Identify which cell holds the provided text, then report its [x, y] central coordinate. 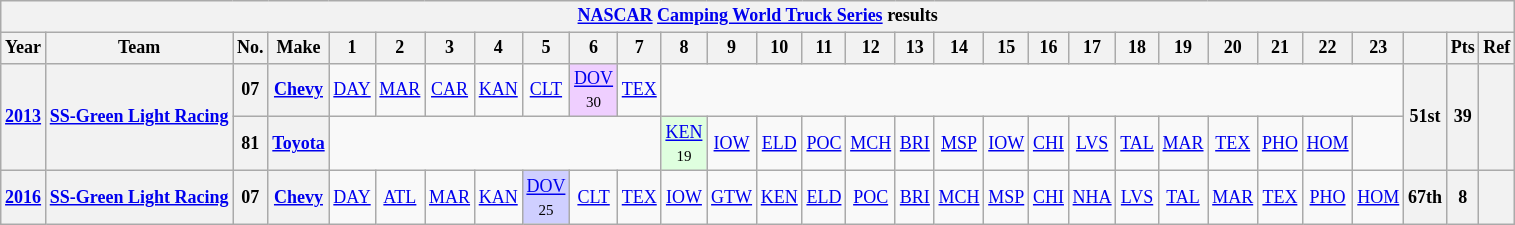
18 [1137, 48]
13 [914, 48]
11 [824, 48]
20 [1233, 48]
Year [24, 48]
81 [250, 144]
23 [1378, 48]
14 [959, 48]
CAR [450, 90]
4 [498, 48]
19 [1183, 48]
6 [594, 48]
KEN19 [684, 144]
16 [1049, 48]
NHA [1092, 197]
2013 [24, 116]
NASCAR Camping World Truck Series results [758, 16]
2016 [24, 197]
GTW [732, 197]
2 [400, 48]
KEN [779, 197]
51st [1426, 116]
ATL [400, 197]
7 [639, 48]
21 [1280, 48]
15 [1006, 48]
5 [546, 48]
67th [1426, 197]
Make [298, 48]
17 [1092, 48]
Ref [1497, 48]
Team [138, 48]
No. [250, 48]
39 [1462, 116]
22 [1328, 48]
3 [450, 48]
10 [779, 48]
1 [352, 48]
Toyota [298, 144]
DOV30 [594, 90]
9 [732, 48]
12 [871, 48]
Pts [1462, 48]
DOV25 [546, 197]
